Locate the cell with the specified text and output its (X, Y) center coordinate. 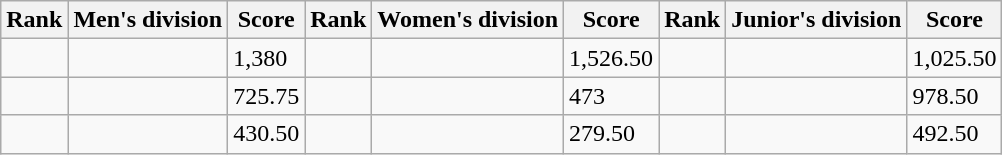
492.50 (954, 134)
Women's division (468, 20)
1,526.50 (612, 58)
1,380 (266, 58)
473 (612, 96)
1,025.50 (954, 58)
279.50 (612, 134)
Junior's division (816, 20)
725.75 (266, 96)
978.50 (954, 96)
430.50 (266, 134)
Men's division (148, 20)
